Determine the (X, Y) coordinate at the center of the cell enclosing the given text.  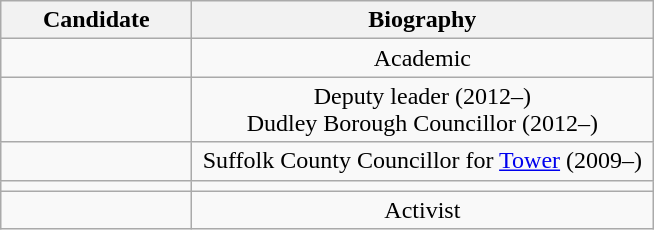
Suffolk County Councillor for Tower (2009–) (422, 161)
Deputy leader (2012–)Dudley Borough Councillor (2012–) (422, 110)
Candidate (96, 20)
Activist (422, 210)
Biography (422, 20)
Academic (422, 58)
